Capture the cell that displays the provided text and extract its (X, Y) central coordinate. 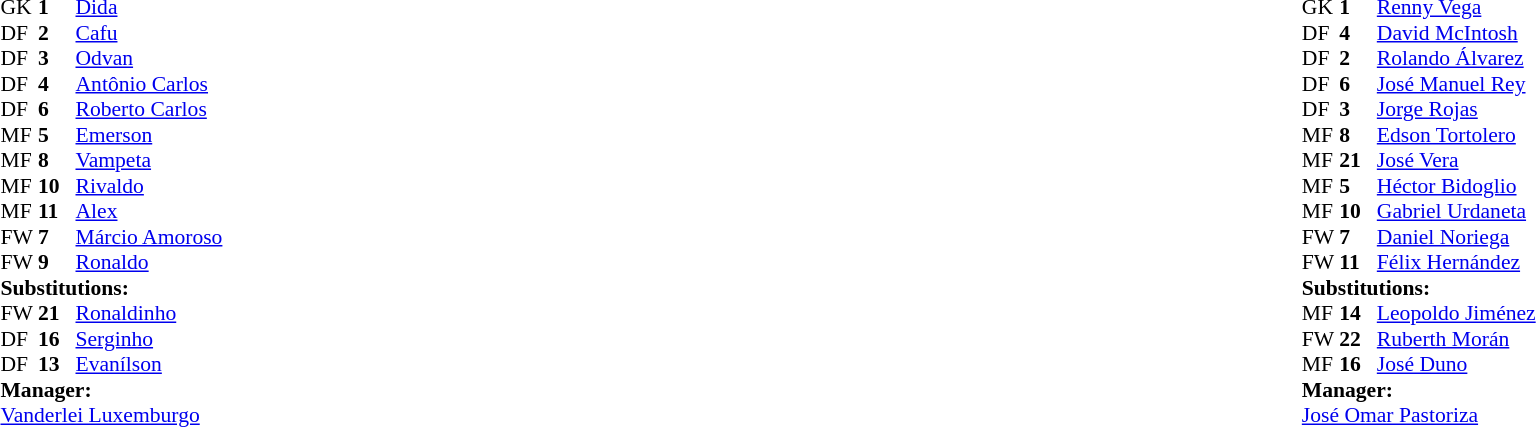
Antônio Carlos (150, 84)
Ronaldinho (150, 313)
Leopoldo Jiménez (1456, 313)
Héctor Bidoglio (1456, 186)
Evanílson (150, 365)
Emerson (150, 135)
José Duno (1456, 365)
Roberto Carlos (150, 109)
Félix Hernández (1456, 263)
Gabriel Urdaneta (1456, 211)
22 (1358, 339)
José Manuel Rey (1456, 84)
Ronaldo (150, 263)
9 (57, 263)
Vampeta (150, 161)
José Vera (1456, 161)
Ruberth Morán (1456, 339)
Jorge Rojas (1456, 109)
Márcio Amoroso (150, 237)
Rolando Álvarez (1456, 59)
Alex (150, 211)
Edson Tortolero (1456, 135)
Serginho (150, 339)
Rivaldo (150, 186)
Daniel Noriega (1456, 237)
David McIntosh (1456, 33)
13 (57, 365)
Cafu (150, 33)
14 (1358, 313)
Odvan (150, 59)
